For the text-containing cell, return its midpoint in (x, y) coordinate format. 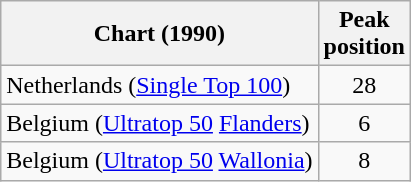
Belgium (Ultratop 50 Wallonia) (160, 161)
6 (364, 123)
Chart (1990) (160, 34)
8 (364, 161)
Netherlands (Single Top 100) (160, 85)
Peakposition (364, 34)
28 (364, 85)
Belgium (Ultratop 50 Flanders) (160, 123)
